Output the [x, y] coordinate of the center of the cell containing the given text.  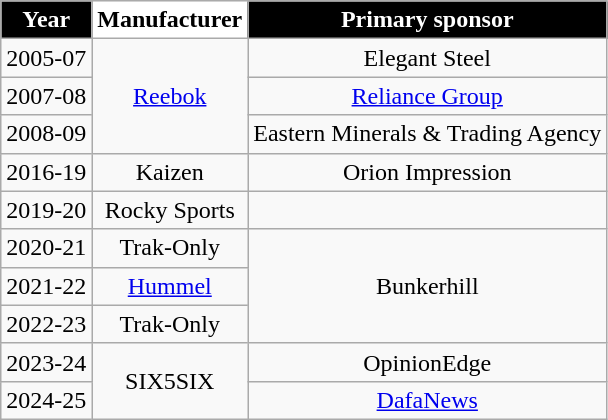
2021-22 [46, 286]
2016-19 [46, 172]
Reliance Group [428, 96]
2020-21 [46, 248]
Manufacturer [170, 20]
2008-09 [46, 134]
2024-25 [46, 400]
2022-23 [46, 324]
2023-24 [46, 362]
Orion Impression [428, 172]
Reebok [170, 96]
Kaizen [170, 172]
2019-20 [46, 210]
Hummel [170, 286]
SIX5SIX [170, 381]
2007-08 [46, 96]
Primary sponsor [428, 20]
Year [46, 20]
Eastern Minerals & Trading Agency [428, 134]
Rocky Sports [170, 210]
2005-07 [46, 58]
Bunkerhill [428, 286]
Elegant Steel [428, 58]
OpinionEdge [428, 362]
DafaNews [428, 400]
